Search for the cell housing the specified text and yield its (X, Y) center coordinate. 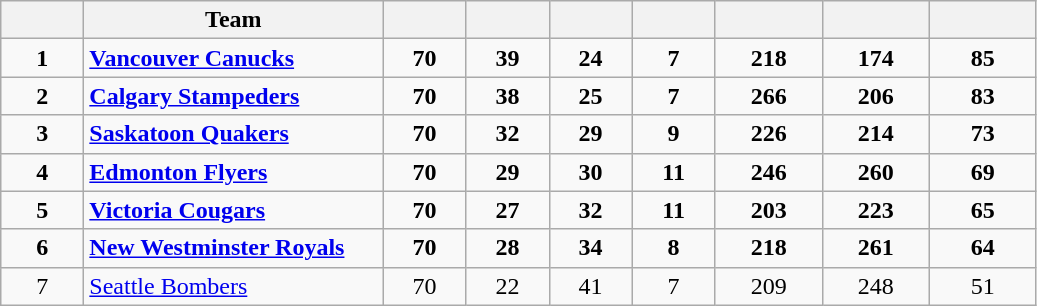
209 (768, 286)
Saskatoon Quakers (234, 134)
214 (876, 134)
New Westminster Royals (234, 248)
Team (234, 20)
34 (590, 248)
3 (42, 134)
Seattle Bombers (234, 286)
83 (982, 96)
39 (508, 58)
24 (590, 58)
25 (590, 96)
38 (508, 96)
Calgary Stampeders (234, 96)
5 (42, 210)
Vancouver Canucks (234, 58)
69 (982, 172)
226 (768, 134)
85 (982, 58)
51 (982, 286)
Victoria Cougars (234, 210)
73 (982, 134)
2 (42, 96)
260 (876, 172)
28 (508, 248)
266 (768, 96)
22 (508, 286)
65 (982, 210)
41 (590, 286)
6 (42, 248)
27 (508, 210)
9 (674, 134)
Edmonton Flyers (234, 172)
248 (876, 286)
246 (768, 172)
30 (590, 172)
261 (876, 248)
64 (982, 248)
174 (876, 58)
1 (42, 58)
203 (768, 210)
206 (876, 96)
8 (674, 248)
4 (42, 172)
223 (876, 210)
